Pinpoint the cell where the given text exists, returning its (x, y) midpoint coordinate. 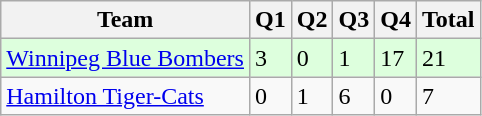
Team (126, 20)
21 (448, 58)
Total (448, 20)
Winnipeg Blue Bombers (126, 58)
Q1 (270, 20)
17 (396, 58)
Hamilton Tiger-Cats (126, 96)
Q4 (396, 20)
6 (354, 96)
3 (270, 58)
Q2 (312, 20)
Q3 (354, 20)
7 (448, 96)
